Return the (X, Y) coordinate for the center point of the cell that contains the specified text.  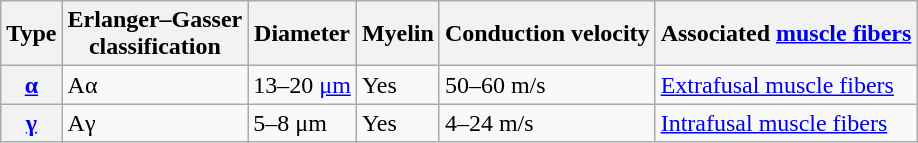
γ (32, 123)
13–20 μm (302, 85)
4–24 m/s (547, 123)
Conduction velocity (547, 34)
Aγ (155, 123)
50–60 m/s (547, 85)
Diameter (302, 34)
Extrafusal muscle fibers (786, 85)
Type (32, 34)
Intrafusal muscle fibers (786, 123)
Aα (155, 85)
5–8 μm (302, 123)
Myelin (398, 34)
α (32, 85)
Associated muscle fibers (786, 34)
Erlanger–Gasser classification (155, 34)
